For the text-containing cell, return its midpoint in (x, y) coordinate format. 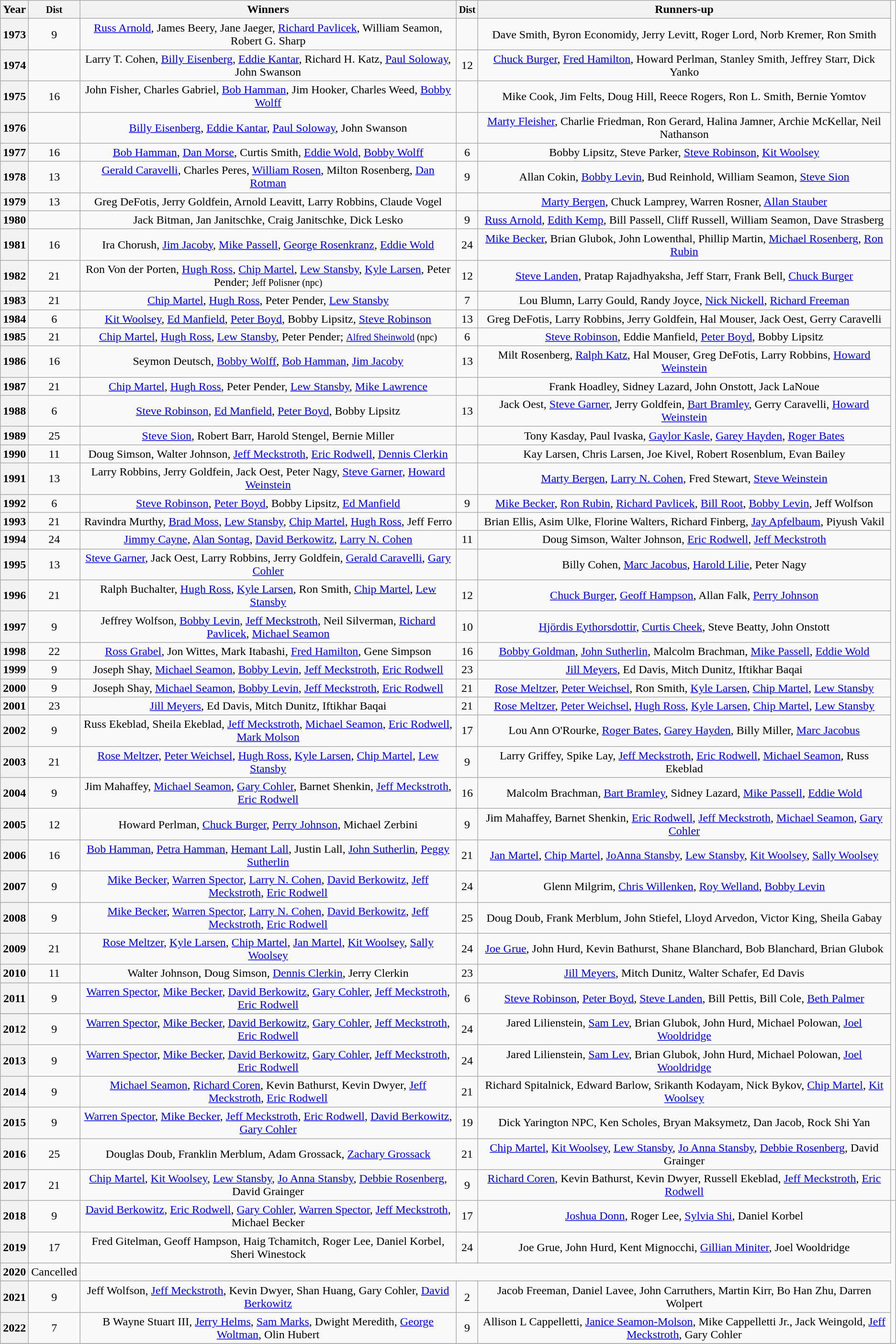
Ross Grabel, Jon Wittes, Mark Itabashi, Fred Hamilton, Gene Simpson (268, 651)
Bobby Lipsitz, Steve Parker, Steve Robinson, Kit Woolsey (684, 152)
Rose Meltzer, Kyle Larsen, Chip Martel, Jan Martel, Kit Woolsey, Sally Woolsey (268, 949)
2014 (14, 1092)
Chuck Burger, Geoff Hampson, Allan Falk, Perry Johnson (684, 596)
Russ Ekeblad, Sheila Ekeblad, Jeff Meckstroth, Michael Seamon, Eric Rodwell, Mark Molson (268, 731)
Marty Bergen, Larry N. Cohen, Fred Stewart, Steve Weinstein (684, 479)
Chip Martel, Hugh Ross, Lew Stansby, Peter Pender; Alfred Sheinwold (npc) (268, 337)
2000 (14, 688)
2017 (14, 1186)
Cancelled (55, 1272)
Rose Meltzer, Peter Weichsel, Ron Smith, Kyle Larsen, Chip Martel, Lew Stansby (684, 688)
2 (467, 1297)
Larry T. Cohen, Billy Eisenberg, Eddie Kantar, Richard H. Katz, Paul Soloway, John Swanson (268, 65)
2021 (14, 1297)
Mike Becker, Ron Rubin, Richard Pavlicek, Bill Root, Bobby Levin, Jeff Wolfson (684, 503)
10 (467, 626)
Jan Martel, Chip Martel, JoAnna Stansby, Lew Stansby, Kit Woolsey, Sally Woolsey (684, 855)
1983 (14, 300)
Steve Garner, Jack Oest, Larry Robbins, Jerry Goldfein, Gerald Caravelli, Gary Cohler (268, 564)
Doug Doub, Frank Merblum, John Stiefel, Lloyd Arvedon, Victor King, Sheila Gabay (684, 917)
Jim Mahaffey, Michael Seamon, Gary Cohler, Barnet Shenkin, Jeff Meckstroth, Eric Rodwell (268, 793)
Steve Sion, Robert Barr, Harold Stengel, Bernie Miller (268, 436)
Greg DeFotis, Jerry Goldfein, Arnold Leavitt, Larry Robbins, Claude Vogel (268, 202)
Russ Arnold, James Beery, Jane Jaeger, Richard Pavlicek, William Seamon, Robert G. Sharp (268, 34)
2002 (14, 731)
Ravindra Murthy, Brad Moss, Lew Stansby, Chip Martel, Hugh Ross, Jeff Ferro (268, 521)
1977 (14, 152)
Doug Simson, Walter Johnson, Eric Rodwell, Jeff Meckstroth (684, 540)
19 (467, 1122)
Ira Chorush, Jim Jacoby, Mike Passell, George Rosenkranz, Eddie Wold (268, 244)
1987 (14, 386)
2016 (14, 1154)
John Fisher, Charles Gabriel, Bob Hamman, Jim Hooker, Charles Weed, Bobby Wolff (268, 97)
Marty Bergen, Chuck Lamprey, Warren Rosner, Allan Stauber (684, 202)
Bobby Goldman, John Sutherlin, Malcolm Brachman, Mike Passell, Eddie Wold (684, 651)
Joe Grue, John Hurd, Kevin Bathurst, Shane Blanchard, Bob Blanchard, Brian Glubok (684, 949)
Jack Oest, Steve Garner, Jerry Goldfein, Bart Bramley, Gerry Caravelli, Howard Weinstein (684, 411)
2013 (14, 1060)
Joe Grue, John Hurd, Kent Mignocchi, Gillian Miniter, Joel Wooldridge (684, 1248)
Tony Kasday, Paul Ivaska, Gaylor Kasle, Garey Hayden, Roger Bates (684, 436)
Walter Johnson, Doug Simson, Dennis Clerkin, Jerry Clerkin (268, 973)
Jack Bitman, Jan Janitschke, Craig Janitschke, Dick Lesko (268, 220)
Winners (268, 10)
Brian Ellis, Asim Ulke, Florine Walters, Richard Finberg, Jay Apfelbaum, Piyush Vakil (684, 521)
Allan Cokin, Bobby Levin, Bud Reinhold, William Seamon, Steve Sion (684, 177)
Malcolm Brachman, Bart Bramley, Sidney Lazard, Mike Passell, Eddie Wold (684, 793)
Hjördis Eythorsdottir, Curtis Cheek, Steve Beatty, John Onstott (684, 626)
1975 (14, 97)
Howard Perlman, Chuck Burger, Perry Johnson, Michael Zerbini (268, 824)
Seymon Deutsch, Bobby Wolff, Bob Hamman, Jim Jacoby (268, 362)
Glenn Milgrim, Chris Willenken, Roy Welland, Bobby Levin (684, 887)
Jacob Freeman, Daniel Lavee, John Carruthers, Martin Kirr, Bo Han Zhu, Darren Wolpert (684, 1297)
Marty Fleisher, Charlie Friedman, Ron Gerard, Halina Jamner, Archie McKellar, Neil Nathanson (684, 127)
Dick Yarington NPC, Ken Scholes, Bryan Maksymetz, Dan Jacob, Rock Shi Yan (684, 1122)
Steve Robinson, Ed Manfield, Peter Boyd, Bobby Lipsitz (268, 411)
2001 (14, 706)
2007 (14, 887)
Milt Rosenberg, Ralph Katz, Hal Mouser, Greg DeFotis, Larry Robbins, Howard Weinstein (684, 362)
Dave Smith, Byron Economidy, Jerry Levitt, Roger Lord, Norb Kremer, Ron Smith (684, 34)
Kay Larsen, Chris Larsen, Joe Kivel, Robert Rosenblum, Evan Bailey (684, 454)
1998 (14, 651)
1973 (14, 34)
Jeffrey Wolfson, Bobby Levin, Jeff Meckstroth, Neil Silverman, Richard Pavlicek, Michael Seamon (268, 626)
Jill Meyers, Mitch Dunitz, Walter Schafer, Ed Davis (684, 973)
Lou Blumn, Larry Gould, Randy Joyce, Nick Nickell, Richard Freeman (684, 300)
Jim Mahaffey, Barnet Shenkin, Eric Rodwell, Jeff Meckstroth, Michael Seamon, Gary Cohler (684, 824)
1992 (14, 503)
2022 (14, 1328)
1985 (14, 337)
2020 (14, 1272)
Steve Robinson, Peter Boyd, Steve Landen, Bill Pettis, Bill Cole, Beth Palmer (684, 998)
2008 (14, 917)
Bob Hamman, Petra Hamman, Hemant Lall, Justin Lall, John Sutherlin, Peggy Sutherlin (268, 855)
Greg DeFotis, Larry Robbins, Jerry Goldfein, Hal Mouser, Jack Oest, Gerry Caravelli (684, 318)
Steve Robinson, Peter Boyd, Bobby Lipsitz, Ed Manfield (268, 503)
Russ Arnold, Edith Kemp, Bill Passell, Cliff Russell, William Seamon, Dave Strasberg (684, 220)
Mike Becker, Brian Glubok, John Lowenthal, Phillip Martin, Michael Rosenberg, Ron Rubin (684, 244)
2010 (14, 973)
1989 (14, 436)
1974 (14, 65)
2018 (14, 1216)
Jeff Wolfson, Jeff Meckstroth, Kevin Dwyer, Shan Huang, Gary Cohler, David Berkowitz (268, 1297)
Allison L Cappelletti, Janice Seamon-Molson, Mike Cappelletti Jr., Jack Weingold, Jeff Meckstroth, Gary Cohler (684, 1328)
Billy Eisenberg, Eddie Kantar, Paul Soloway, John Swanson (268, 127)
B Wayne Stuart III, Jerry Helms, Sam Marks, Dwight Meredith, George Woltman, Olin Hubert (268, 1328)
1995 (14, 564)
Bob Hamman, Dan Morse, Curtis Smith, Eddie Wold, Bobby Wolff (268, 152)
Michael Seamon, Richard Coren, Kevin Bathurst, Kevin Dwyer, Jeff Meckstroth, Eric Rodwell (268, 1092)
Frank Hoadley, Sidney Lazard, John Onstott, Jack LaNoue (684, 386)
Douglas Doub, Franklin Merblum, Adam Grossack, Zachary Grossack (268, 1154)
Billy Cohen, Marc Jacobus, Harold Lilie, Peter Nagy (684, 564)
Kit Woolsey, Ed Manfield, Peter Boyd, Bobby Lipsitz, Steve Robinson (268, 318)
Chip Martel, Hugh Ross, Peter Pender, Lew Stansby, Mike Lawrence (268, 386)
1994 (14, 540)
Steve Landen, Pratap Rajadhyaksha, Jeff Starr, Frank Bell, Chuck Burger (684, 276)
Larry Griffey, Spike Lay, Jeff Meckstroth, Eric Rodwell, Michael Seamon, Russ Ekeblad (684, 762)
Runners-up (684, 10)
1999 (14, 669)
2003 (14, 762)
Ralph Buchalter, Hugh Ross, Kyle Larsen, Ron Smith, Chip Martel, Lew Stansby (268, 596)
Gerald Caravelli, Charles Peres, William Rosen, Milton Rosenberg, Dan Rotman (268, 177)
Lou Ann O'Rourke, Roger Bates, Garey Hayden, Billy Miller, Marc Jacobus (684, 731)
Ron Von der Porten, Hugh Ross, Chip Martel, Lew Stansby, Kyle Larsen, Peter Pender; Jeff Polisner (npc) (268, 276)
Chip Martel, Hugh Ross, Peter Pender, Lew Stansby (268, 300)
1991 (14, 479)
1990 (14, 454)
1996 (14, 596)
David Berkowitz, Eric Rodwell, Gary Cohler, Warren Spector, Jeff Meckstroth, Michael Becker (268, 1216)
2009 (14, 949)
1997 (14, 626)
1984 (14, 318)
Larry Robbins, Jerry Goldfein, Jack Oest, Peter Nagy, Steve Garner, Howard Weinstein (268, 479)
2005 (14, 824)
Fred Gitelman, Geoff Hampson, Haig Tchamitch, Roger Lee, Daniel Korbel, Sheri Winestock (268, 1248)
Warren Spector, Mike Becker, Jeff Meckstroth, Eric Rodwell, David Berkowitz, Gary Cohler (268, 1122)
Mike Cook, Jim Felts, Doug Hill, Reece Rogers, Ron L. Smith, Bernie Yomtov (684, 97)
1986 (14, 362)
1993 (14, 521)
Richard Spitalnick, Edward Barlow, Srikanth Kodayam, Nick Bykov, Chip Martel, Kit Woolsey (684, 1092)
1981 (14, 244)
Chuck Burger, Fred Hamilton, Howard Perlman, Stanley Smith, Jeffrey Starr, Dick Yanko (684, 65)
22 (55, 651)
Doug Simson, Walter Johnson, Jeff Meckstroth, Eric Rodwell, Dennis Clerkin (268, 454)
Steve Robinson, Eddie Manfield, Peter Boyd, Bobby Lipsitz (684, 337)
1979 (14, 202)
2015 (14, 1122)
Jimmy Cayne, Alan Sontag, David Berkowitz, Larry N. Cohen (268, 540)
Richard Coren, Kevin Bathurst, Kevin Dwyer, Russell Ekeblad, Jeff Meckstroth, Eric Rodwell (684, 1186)
2004 (14, 793)
1976 (14, 127)
1980 (14, 220)
2019 (14, 1248)
Joshua Donn, Roger Lee, Sylvia Shi, Daniel Korbel (684, 1216)
1982 (14, 276)
Year (14, 10)
2006 (14, 855)
2011 (14, 998)
2012 (14, 1029)
1978 (14, 177)
1988 (14, 411)
